Scan for the cell matching the given text and deliver its [x, y] coordinate at center. 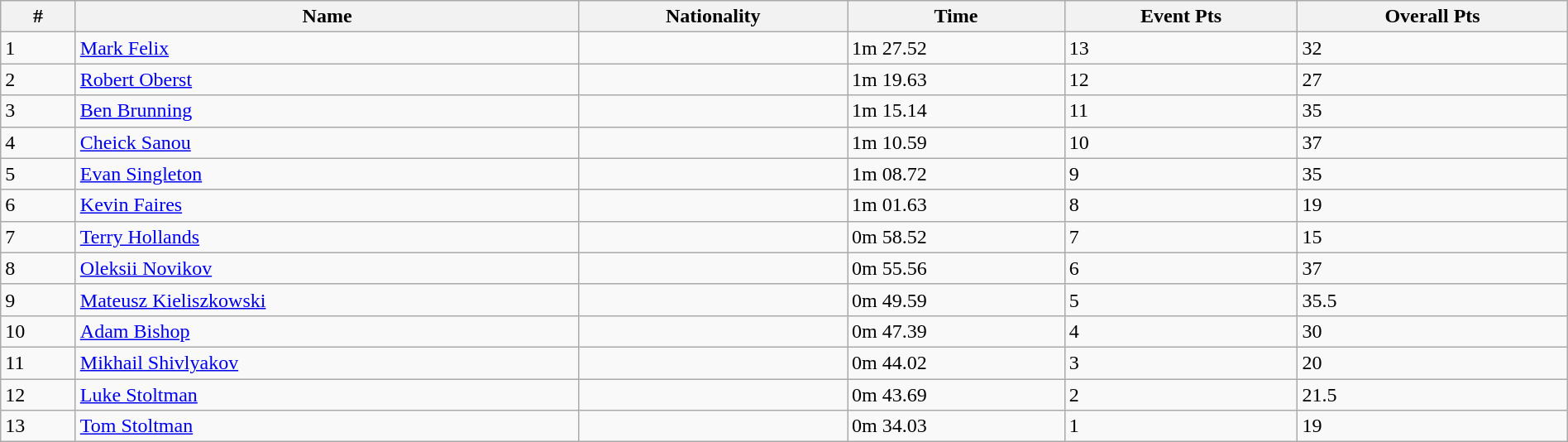
1m 10.59 [956, 142]
Event Pts [1181, 17]
21.5 [1432, 395]
0m 34.03 [956, 426]
Mateusz Kieliszkowski [327, 300]
0m 43.69 [956, 395]
Time [956, 17]
0m 55.56 [956, 268]
Cheick Sanou [327, 142]
0m 58.52 [956, 237]
1m 15.14 [956, 111]
35.5 [1432, 300]
Luke Stoltman [327, 395]
0m 44.02 [956, 363]
Robert Oberst [327, 79]
Evan Singleton [327, 174]
15 [1432, 237]
# [38, 17]
30 [1432, 331]
1m 08.72 [956, 174]
Mikhail Shivlyakov [327, 363]
1m 19.63 [956, 79]
32 [1432, 48]
Mark Felix [327, 48]
0m 47.39 [956, 331]
Ben Brunning [327, 111]
Oleksii Novikov [327, 268]
1m 01.63 [956, 205]
Nationality [713, 17]
1m 27.52 [956, 48]
Terry Hollands [327, 237]
Overall Pts [1432, 17]
Adam Bishop [327, 331]
Kevin Faires [327, 205]
20 [1432, 363]
Tom Stoltman [327, 426]
Name [327, 17]
0m 49.59 [956, 300]
27 [1432, 79]
